From the cell containing the given text, extract its center point as [x, y] coordinate. 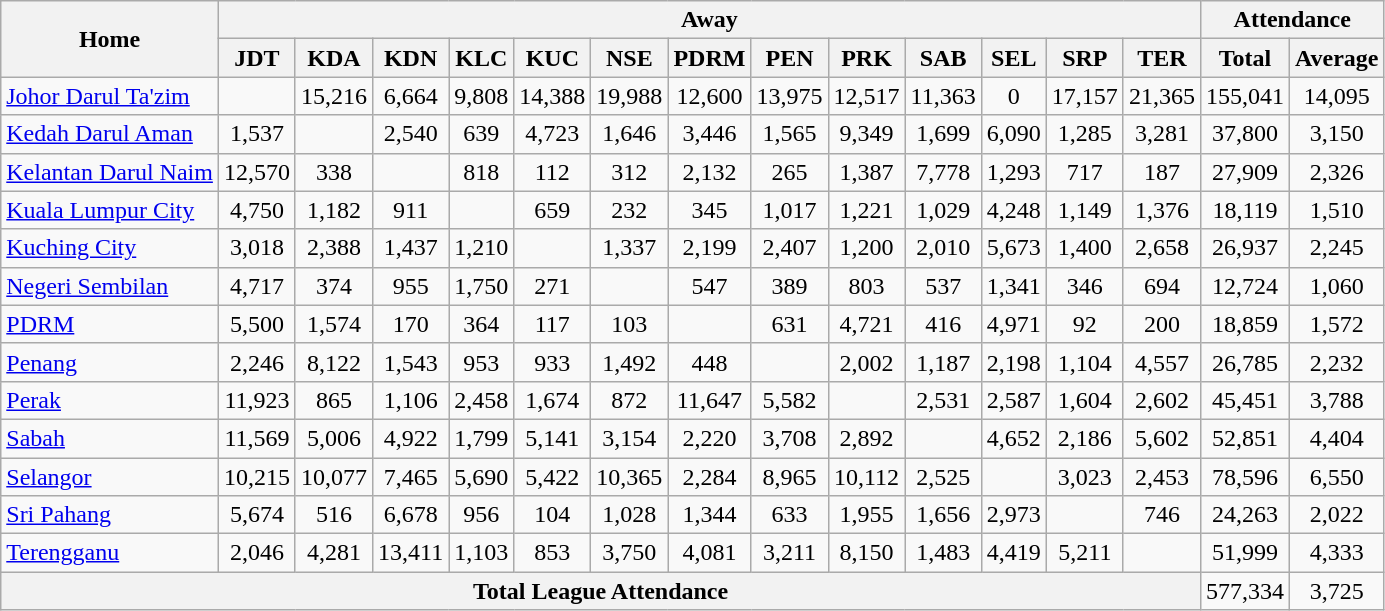
5,673 [1014, 248]
2,531 [943, 400]
1,656 [943, 515]
Selangor [110, 477]
2,132 [710, 172]
Total [1244, 58]
1,200 [866, 248]
10,215 [256, 477]
911 [411, 210]
956 [482, 515]
12,724 [1244, 286]
Terengganu [110, 553]
1,955 [866, 515]
4,723 [552, 134]
SAB [943, 58]
12,600 [710, 96]
4,333 [1336, 553]
1,604 [1084, 400]
9,808 [482, 96]
345 [710, 210]
2,892 [866, 438]
Negeri Sembilan [110, 286]
5,582 [790, 400]
6,678 [411, 515]
PRK [866, 58]
2,002 [866, 362]
2,407 [790, 248]
SEL [1014, 58]
416 [943, 324]
516 [334, 515]
1,187 [943, 362]
1,104 [1084, 362]
338 [334, 172]
1,510 [1336, 210]
3,725 [1336, 591]
14,095 [1336, 96]
18,119 [1244, 210]
21,365 [1162, 96]
13,975 [790, 96]
5,211 [1084, 553]
6,550 [1336, 477]
1,293 [1014, 172]
7,465 [411, 477]
1,337 [630, 248]
2,658 [1162, 248]
103 [630, 324]
13,411 [411, 553]
155,041 [1244, 96]
5,422 [552, 477]
2,022 [1336, 515]
117 [552, 324]
1,750 [482, 286]
1,341 [1014, 286]
KDA [334, 58]
3,788 [1336, 400]
577,334 [1244, 591]
37,800 [1244, 134]
Kelantan Darul Naim [110, 172]
11,647 [710, 400]
853 [552, 553]
4,721 [866, 324]
2,458 [482, 400]
271 [552, 286]
6,090 [1014, 134]
NSE [630, 58]
3,750 [630, 553]
26,785 [1244, 362]
5,674 [256, 515]
4,717 [256, 286]
1,285 [1084, 134]
2,232 [1336, 362]
SRP [1084, 58]
3,023 [1084, 477]
933 [552, 362]
26,937 [1244, 248]
4,404 [1336, 438]
11,923 [256, 400]
1,387 [866, 172]
1,572 [1336, 324]
19,988 [630, 96]
0 [1014, 96]
3,154 [630, 438]
1,574 [334, 324]
2,245 [1336, 248]
955 [411, 286]
1,060 [1336, 286]
3,211 [790, 553]
312 [630, 172]
2,246 [256, 362]
1,799 [482, 438]
346 [1084, 286]
4,652 [1014, 438]
389 [790, 286]
Perak [110, 400]
Kuching City [110, 248]
10,112 [866, 477]
659 [552, 210]
Total League Attendance [601, 591]
1,699 [943, 134]
717 [1084, 172]
200 [1162, 324]
6,664 [411, 96]
4,922 [411, 438]
1,376 [1162, 210]
1,646 [630, 134]
5,006 [334, 438]
1,565 [790, 134]
11,363 [943, 96]
1,344 [710, 515]
2,046 [256, 553]
1,017 [790, 210]
9,349 [866, 134]
KLC [482, 58]
3,281 [1162, 134]
953 [482, 362]
1,106 [411, 400]
2,540 [411, 134]
232 [630, 210]
694 [1162, 286]
3,018 [256, 248]
51,999 [1244, 553]
1,182 [334, 210]
1,674 [552, 400]
1,543 [411, 362]
2,587 [1014, 400]
112 [552, 172]
1,400 [1084, 248]
PEN [790, 58]
KUC [552, 58]
1,149 [1084, 210]
1,103 [482, 553]
4,419 [1014, 553]
8,965 [790, 477]
2,199 [710, 248]
4,081 [710, 553]
2,453 [1162, 477]
547 [710, 286]
24,263 [1244, 515]
818 [482, 172]
Sabah [110, 438]
2,186 [1084, 438]
10,077 [334, 477]
Average [1336, 58]
2,388 [334, 248]
4,248 [1014, 210]
92 [1084, 324]
265 [790, 172]
170 [411, 324]
448 [710, 362]
7,778 [943, 172]
17,157 [1084, 96]
2,010 [943, 248]
10,365 [630, 477]
4,750 [256, 210]
639 [482, 134]
746 [1162, 515]
5,500 [256, 324]
3,150 [1336, 134]
15,216 [334, 96]
27,909 [1244, 172]
12,570 [256, 172]
KDN [411, 58]
2,973 [1014, 515]
1,029 [943, 210]
JDT [256, 58]
104 [552, 515]
2,284 [710, 477]
4,971 [1014, 324]
45,451 [1244, 400]
2,326 [1336, 172]
3,708 [790, 438]
2,198 [1014, 362]
11,569 [256, 438]
872 [630, 400]
1,221 [866, 210]
1,537 [256, 134]
78,596 [1244, 477]
2,220 [710, 438]
2,602 [1162, 400]
1,437 [411, 248]
52,851 [1244, 438]
Penang [110, 362]
8,122 [334, 362]
Kedah Darul Aman [110, 134]
5,602 [1162, 438]
2,525 [943, 477]
1,492 [630, 362]
Kuala Lumpur City [110, 210]
Home [110, 39]
4,557 [1162, 362]
18,859 [1244, 324]
187 [1162, 172]
865 [334, 400]
Johor Darul Ta'zim [110, 96]
Attendance [1292, 20]
14,388 [552, 96]
4,281 [334, 553]
Sri Pahang [110, 515]
TER [1162, 58]
364 [482, 324]
3,446 [710, 134]
12,517 [866, 96]
1,028 [630, 515]
1,483 [943, 553]
803 [866, 286]
537 [943, 286]
1,210 [482, 248]
631 [790, 324]
Away [709, 20]
633 [790, 515]
374 [334, 286]
5,690 [482, 477]
8,150 [866, 553]
5,141 [552, 438]
